Identify which cell holds the provided text, then report its [x, y] central coordinate. 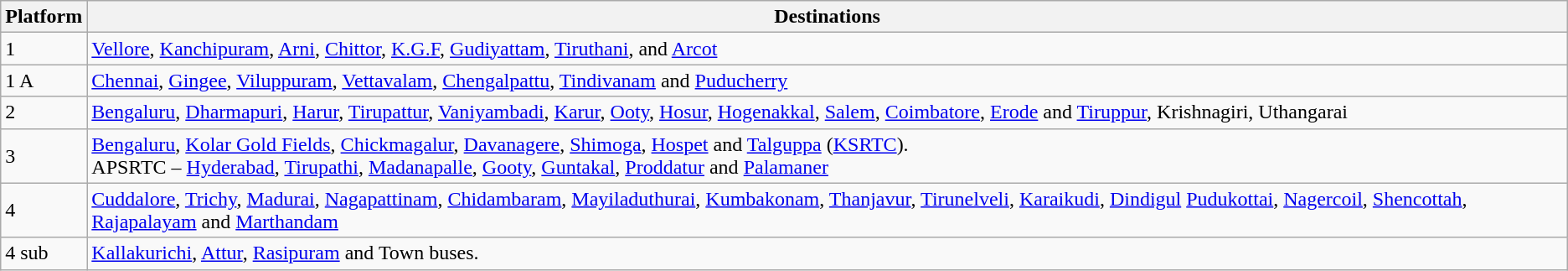
1 A [44, 81]
2 [44, 112]
1 [44, 49]
4 [44, 210]
Destinations [828, 17]
4 sub [44, 253]
3 [44, 156]
Bengaluru, Dharmapuri, Harur, Tirupattur, Vaniyambadi, Karur, Ooty, Hosur, Hogenakkal, Salem, Coimbatore, Erode and Tiruppur, Krishnagiri, Uthangarai [828, 112]
Chennai, Gingee, Viluppuram, Vettavalam, Chengalpattu, Tindivanam and Puducherry [828, 81]
Kallakurichi, Attur, Rasipuram and Town buses. [828, 253]
Platform [44, 17]
Vellore, Kanchipuram, Arni, Chittor, K.G.F, Gudiyattam, Tiruthani, and Arcot [828, 49]
